Provide the (X, Y) coordinate of the cell's center where the given text is located.  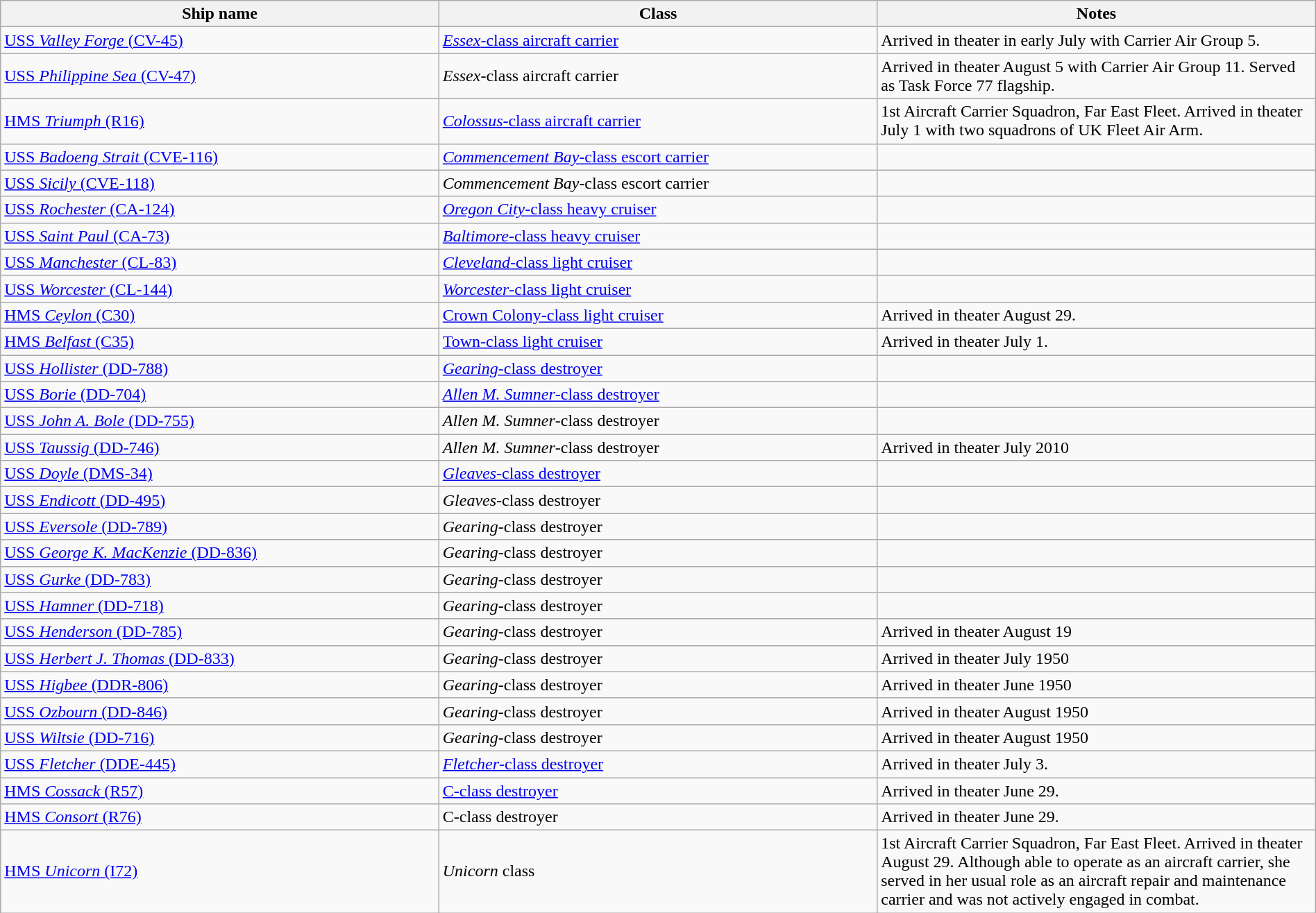
HMS Unicorn (I72) (220, 871)
USS Gurke (DD-783) (220, 579)
Class (658, 14)
USS Henderson (DD-785) (220, 632)
USS Saint Paul (CA-73) (220, 236)
Oregon City-class heavy cruiser (658, 210)
Ship name (220, 14)
USS Eversole (DD-789) (220, 527)
Arrived in theater in early July with Carrier Air Group 5. (1097, 40)
USS Valley Forge (CV-45) (220, 40)
USS Doyle (DMS-34) (220, 474)
USS Badoeng Strait (CVE-116) (220, 157)
USS Higbee (DDR-806) (220, 685)
Arrived in theater August 5 with Carrier Air Group 11. Served as Task Force 77 flagship. (1097, 76)
Cleveland-class light cruiser (658, 262)
USS Herbert J. Thomas (DD-833) (220, 658)
USS Worcester (CL-144) (220, 289)
Fletcher-class destroyer (658, 764)
Arrived in theater August 29. (1097, 315)
Arrived in theater July 3. (1097, 764)
USS John A. Bole (DD-755) (220, 421)
Worcester-class light cruiser (658, 289)
USS Sicily (CVE-118) (220, 183)
Baltimore-class heavy cruiser (658, 236)
Unicorn class (658, 871)
Arrived in theater June 1950 (1097, 685)
1st Aircraft Carrier Squadron, Far East Fleet. Arrived in theater July 1 with two squadrons of UK Fleet Air Arm. (1097, 121)
Notes (1097, 14)
Arrived in theater July 1950 (1097, 658)
USS Taussig (DD-746) (220, 447)
USS Borie (DD-704) (220, 395)
Crown Colony-class light cruiser (658, 315)
USS Endicott (DD-495) (220, 500)
USS Philippine Sea (CV-47) (220, 76)
HMS Triumph (R16) (220, 121)
Town-class light cruiser (658, 341)
USS Ozbourn (DD-846) (220, 711)
Arrived in theater July 1. (1097, 341)
HMS Consort (R76) (220, 817)
Arrived in theater July 2010 (1097, 447)
USS Hamner (DD-718) (220, 606)
USS Fletcher (DDE-445) (220, 764)
HMS Belfast (C35) (220, 341)
USS Rochester (CA-124) (220, 210)
HMS Ceylon (C30) (220, 315)
USS Wiltsie (DD-716) (220, 737)
USS Hollister (DD-788) (220, 368)
USS Manchester (CL-83) (220, 262)
HMS Cossack (R57) (220, 790)
USS George K. MacKenzie (DD-836) (220, 553)
Arrived in theater August 19 (1097, 632)
Colossus-class aircraft carrier (658, 121)
